Pinpoint the cell where the given text exists, returning its (X, Y) midpoint coordinate. 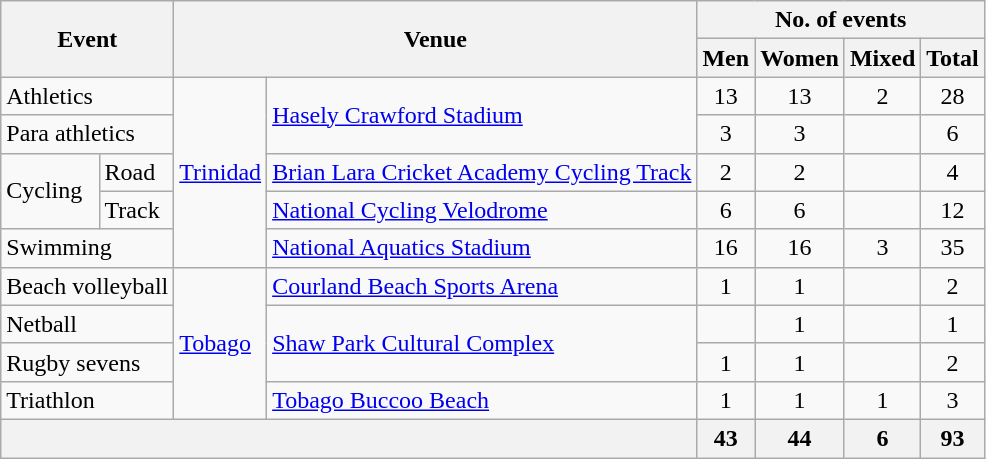
Tobago Buccoo Beach (482, 400)
93 (953, 438)
Beach volleyball (88, 286)
Hasely Crawford Stadium (482, 115)
Total (953, 58)
Athletics (88, 96)
Event (88, 39)
National Aquatics Stadium (482, 248)
National Cycling Velodrome (482, 210)
Road (136, 172)
43 (726, 438)
Mixed (882, 58)
35 (953, 248)
Brian Lara Cricket Academy Cycling Track (482, 172)
44 (800, 438)
Swimming (88, 248)
4 (953, 172)
Trinidad (220, 172)
No. of events (840, 20)
Rugby sevens (88, 362)
Venue (436, 39)
Shaw Park Cultural Complex (482, 343)
Men (726, 58)
Para athletics (88, 134)
Netball (88, 324)
Courland Beach Sports Arena (482, 286)
12 (953, 210)
Triathlon (88, 400)
Track (136, 210)
Cycling (50, 191)
28 (953, 96)
Tobago (220, 343)
Women (800, 58)
